Identify which cell holds the provided text, then report its [x, y] central coordinate. 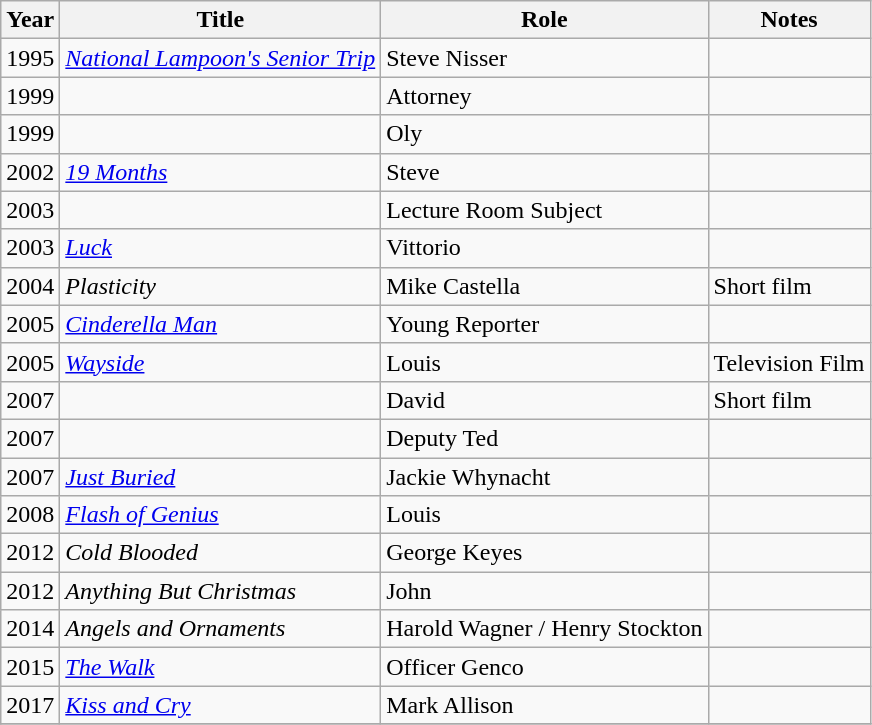
Television Film [789, 362]
Officer Genco [544, 667]
Oly [544, 134]
Wayside [220, 362]
Harold Wagner / Henry Stockton [544, 629]
2004 [30, 286]
The Walk [220, 667]
2017 [30, 705]
Vittorio [544, 248]
Cold Blooded [220, 553]
Notes [789, 20]
George Keyes [544, 553]
John [544, 591]
Title [220, 20]
Year [30, 20]
Cinderella Man [220, 324]
2015 [30, 667]
Flash of Genius [220, 515]
Mike Castella [544, 286]
Plasticity [220, 286]
David [544, 400]
Kiss and Cry [220, 705]
Role [544, 20]
2008 [30, 515]
Steve Nisser [544, 58]
2002 [30, 172]
Attorney [544, 96]
19 Months [220, 172]
Jackie Whynacht [544, 477]
Just Buried [220, 477]
Angels and Ornaments [220, 629]
Anything But Christmas [220, 591]
1995 [30, 58]
National Lampoon's Senior Trip [220, 58]
Mark Allison [544, 705]
Steve [544, 172]
2014 [30, 629]
Deputy Ted [544, 438]
Lecture Room Subject [544, 210]
Luck [220, 248]
Young Reporter [544, 324]
